Capture the cell that displays the provided text and extract its [x, y] central coordinate. 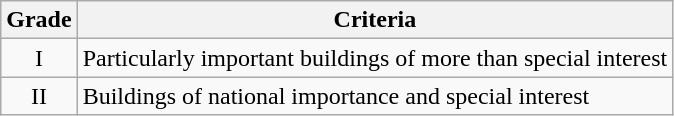
II [39, 96]
Buildings of national importance and special interest [375, 96]
Criteria [375, 20]
Grade [39, 20]
Particularly important buildings of more than special interest [375, 58]
I [39, 58]
